Provide the [X, Y] coordinate of the cell's center where the given text is located.  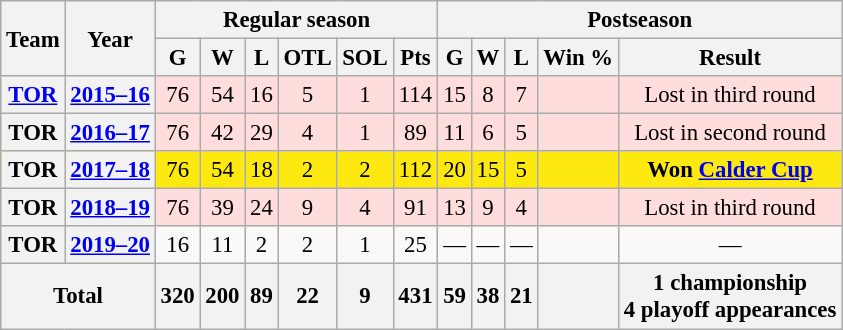
39 [222, 208]
Postseason [640, 20]
OTL [308, 58]
13 [454, 208]
1 championship4 playoff appearances [730, 296]
112 [416, 170]
7 [522, 95]
20 [454, 170]
320 [178, 296]
22 [308, 296]
6 [488, 133]
42 [222, 133]
Won Calder Cup [730, 170]
24 [262, 208]
Win % [578, 58]
Pts [416, 58]
25 [416, 245]
2019–20 [110, 245]
2016–17 [110, 133]
29 [262, 133]
200 [222, 296]
38 [488, 296]
Year [110, 38]
Lost in second round [730, 133]
Total [78, 296]
18 [262, 170]
Team [33, 38]
2017–18 [110, 170]
Regular season [296, 20]
Result [730, 58]
SOL [365, 58]
431 [416, 296]
21 [522, 296]
2018–19 [110, 208]
2015–16 [110, 95]
59 [454, 296]
8 [488, 95]
91 [416, 208]
114 [416, 95]
